Return the (x, y) coordinate for the center point of the cell that contains the specified text.  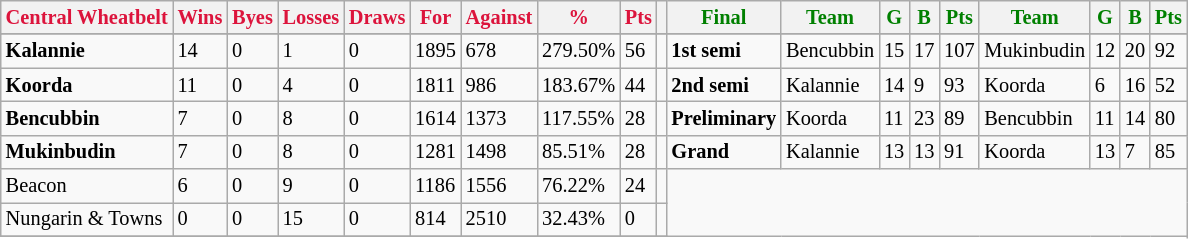
80 (1168, 118)
986 (500, 85)
1614 (435, 118)
1498 (500, 152)
Losses (311, 17)
279.50% (578, 51)
183.67% (578, 85)
Wins (200, 17)
1281 (435, 152)
17 (924, 51)
Preliminary (724, 118)
678 (500, 51)
Byes (252, 17)
92 (1168, 51)
2nd semi (724, 85)
1811 (435, 85)
91 (959, 152)
117.55% (578, 118)
Final (724, 17)
% (578, 17)
Grand (724, 152)
89 (959, 118)
1895 (435, 51)
1186 (435, 186)
4 (311, 85)
Nungarin & Towns (87, 219)
23 (924, 118)
2510 (500, 219)
12 (1105, 51)
52 (1168, 85)
Against (500, 17)
32.43% (578, 219)
20 (1135, 51)
814 (435, 219)
85.51% (578, 152)
Beacon (87, 186)
24 (638, 186)
1373 (500, 118)
107 (959, 51)
Draws (377, 17)
93 (959, 85)
16 (1135, 85)
1 (311, 51)
76.22% (578, 186)
For (435, 17)
85 (1168, 152)
1556 (500, 186)
56 (638, 51)
44 (638, 85)
Central Wheatbelt (87, 17)
1st semi (724, 51)
